For the text-containing cell, return its midpoint in (X, Y) coordinate format. 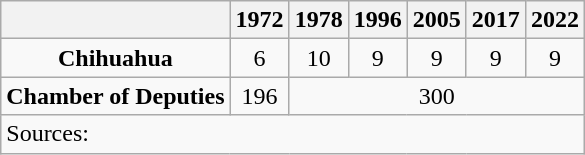
Sources: (293, 134)
1996 (378, 20)
2017 (496, 20)
300 (436, 96)
2022 (554, 20)
2005 (436, 20)
10 (318, 58)
196 (260, 96)
1978 (318, 20)
6 (260, 58)
Chihuahua (116, 58)
Chamber of Deputies (116, 96)
1972 (260, 20)
